Detect which cell encompasses the target text, then output its [x, y] center coordinate. 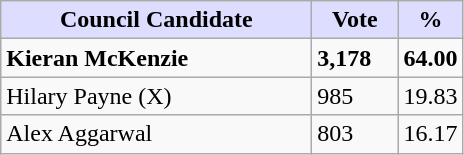
Kieran McKenzie [156, 58]
64.00 [430, 58]
985 [355, 96]
19.83 [430, 96]
Alex Aggarwal [156, 134]
16.17 [430, 134]
803 [355, 134]
Council Candidate [156, 20]
Vote [355, 20]
% [430, 20]
Hilary Payne (X) [156, 96]
3,178 [355, 58]
